Return the (X, Y) coordinate for the center point of the cell that contains the specified text.  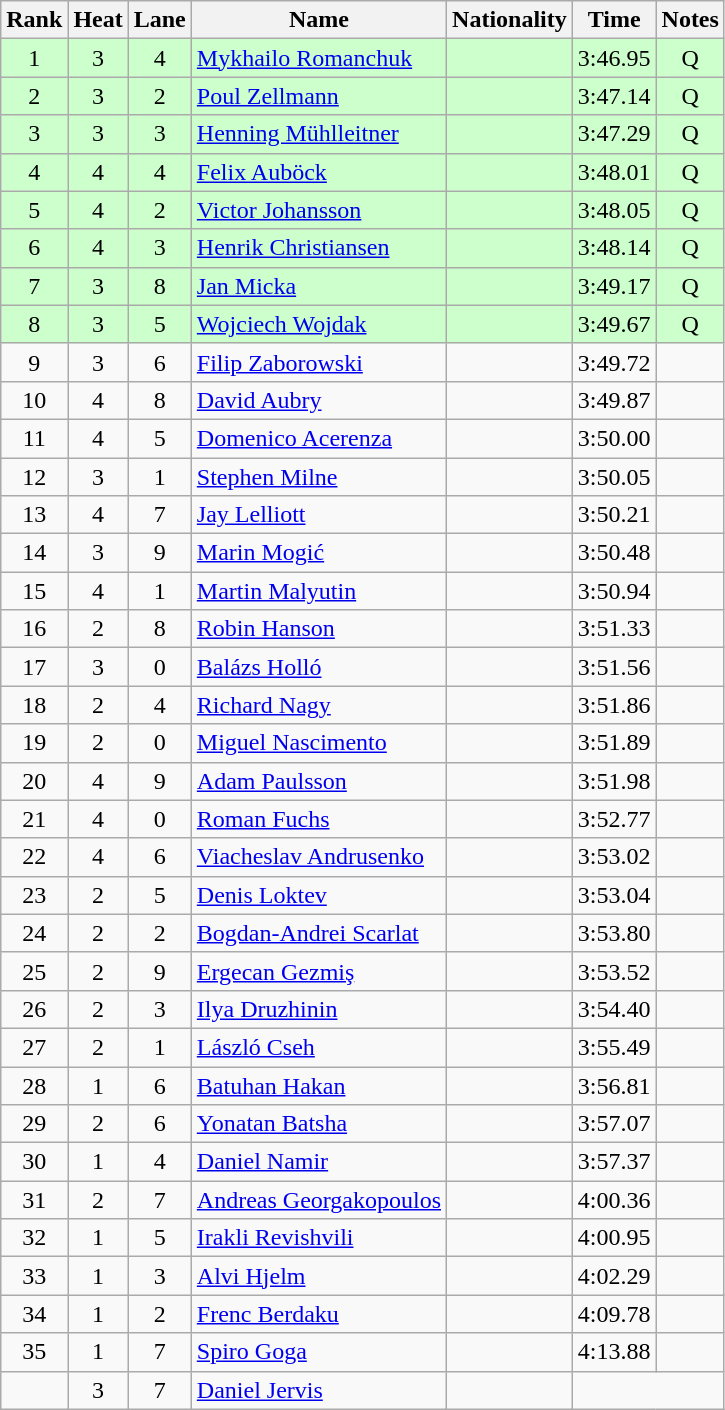
Robin Hanson (318, 629)
Victor Johansson (318, 210)
3:51.33 (614, 629)
3:51.98 (614, 781)
3:56.81 (614, 1085)
Filip Zaborowski (318, 362)
3:49.72 (614, 362)
Name (318, 20)
László Cseh (318, 1047)
Spiro Goga (318, 1352)
Lane (160, 20)
Denis Loktev (318, 895)
Marin Mogić (318, 553)
3:53.02 (614, 857)
3:53.80 (614, 933)
Frenc Berdaku (318, 1314)
Alvi Hjelm (318, 1276)
Batuhan Hakan (318, 1085)
3:48.14 (614, 248)
David Aubry (318, 400)
18 (34, 705)
Henning Mühlleitner (318, 134)
27 (34, 1047)
33 (34, 1276)
Ergecan Gezmiş (318, 971)
13 (34, 515)
3:54.40 (614, 1009)
Henrik Christiansen (318, 248)
19 (34, 743)
3:57.37 (614, 1162)
3:57.07 (614, 1124)
3:53.52 (614, 971)
15 (34, 591)
4:02.29 (614, 1276)
3:48.01 (614, 172)
Roman Fuchs (318, 819)
34 (34, 1314)
17 (34, 667)
22 (34, 857)
32 (34, 1238)
14 (34, 553)
Bogdan-Andrei Scarlat (318, 933)
23 (34, 895)
Andreas Georgakopoulos (318, 1200)
Miguel Nascimento (318, 743)
Daniel Namir (318, 1162)
Wojciech Wojdak (318, 324)
3:49.17 (614, 286)
Notes (690, 20)
4:09.78 (614, 1314)
3:47.14 (614, 96)
35 (34, 1352)
Poul Zellmann (318, 96)
3:55.49 (614, 1047)
3:51.56 (614, 667)
20 (34, 781)
Daniel Jervis (318, 1390)
28 (34, 1085)
3:51.89 (614, 743)
Balázs Holló (318, 667)
Nationality (510, 20)
Rank (34, 20)
3:50.00 (614, 438)
29 (34, 1124)
3:53.04 (614, 895)
Jay Lelliott (318, 515)
3:50.05 (614, 477)
3:47.29 (614, 134)
3:52.77 (614, 819)
Adam Paulsson (318, 781)
31 (34, 1200)
3:51.86 (614, 705)
4:00.95 (614, 1238)
Felix Auböck (318, 172)
Irakli Revishvili (318, 1238)
25 (34, 971)
24 (34, 933)
12 (34, 477)
3:49.67 (614, 324)
3:50.94 (614, 591)
4:13.88 (614, 1352)
11 (34, 438)
3:50.48 (614, 553)
3:48.05 (614, 210)
3:49.87 (614, 400)
Time (614, 20)
4:00.36 (614, 1200)
Ilya Druzhinin (318, 1009)
Jan Micka (318, 286)
Viacheslav Andrusenko (318, 857)
Richard Nagy (318, 705)
Heat (98, 20)
Mykhailo Romanchuk (318, 58)
16 (34, 629)
3:50.21 (614, 515)
Stephen Milne (318, 477)
Domenico Acerenza (318, 438)
30 (34, 1162)
26 (34, 1009)
Yonatan Batsha (318, 1124)
21 (34, 819)
Martin Malyutin (318, 591)
10 (34, 400)
3:46.95 (614, 58)
